For the text-containing cell, return its midpoint in (X, Y) coordinate format. 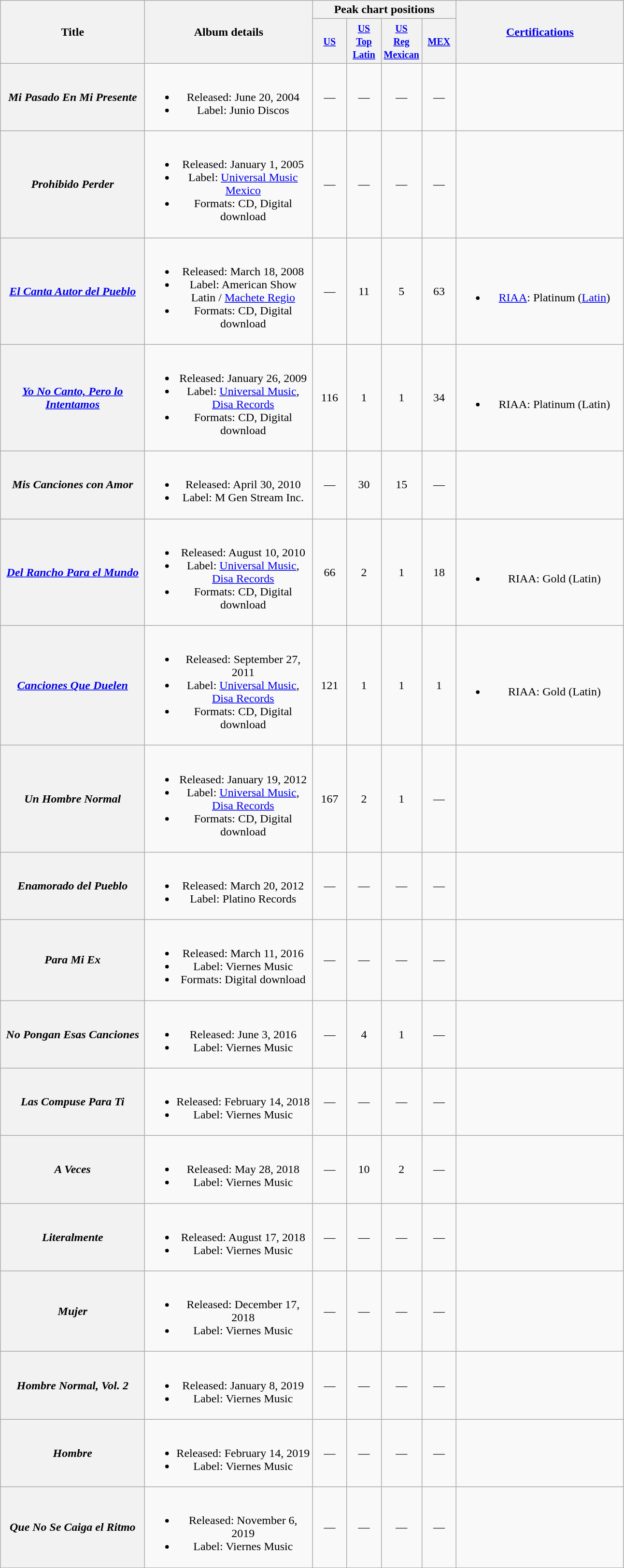
34 (439, 398)
Released: September 27, 2011Label: Universal Music, Disa RecordsFormats: CD, Digital download (229, 685)
Album details (229, 32)
Enamorado del Pueblo (72, 886)
USRegMexican (401, 41)
5 (401, 291)
Mi Pasado En Mi Presente (72, 97)
Literalmente (72, 1237)
Released: June 3, 2016Label: Viernes Music (229, 1034)
Prohibido Perder (72, 184)
15 (401, 485)
Released: January 8, 2019Label: Viernes Music (229, 1385)
A Veces (72, 1170)
Canciones Que Duelen (72, 685)
El Canta Autor del Pueblo (72, 291)
Released: March 18, 2008Label: American Show Latin / Machete RegioFormats: CD, Digital download (229, 291)
167 (329, 799)
Released: March 20, 2012Label: Platino Records (229, 886)
Released: January 1, 2005Label: Universal Music MexicoFormats: CD, Digital download (229, 184)
116 (329, 398)
Las Compuse Para Ti (72, 1102)
Released: August 10, 2010Label: Universal Music, Disa RecordsFormats: CD, Digital download (229, 572)
No Pongan Esas Canciones (72, 1034)
Hombre (72, 1453)
Released: January 26, 2009Label: Universal Music, Disa RecordsFormats: CD, Digital download (229, 398)
Peak chart positions (384, 10)
Certifications (540, 32)
10 (364, 1170)
Un Hombre Normal (72, 799)
Released: February 14, 2019Label: Viernes Music (229, 1453)
66 (329, 572)
63 (439, 291)
18 (439, 572)
Del Rancho Para el Mundo (72, 572)
4 (364, 1034)
Released: November 6, 2019Label: Viernes Music (229, 1527)
Hombre Normal, Vol. 2 (72, 1385)
Que No Se Caiga el Ritmo (72, 1527)
11 (364, 291)
30 (364, 485)
Para Mi Ex (72, 960)
Mis Canciones con Amor (72, 485)
Title (72, 32)
121 (329, 685)
Released: August 17, 2018Label: Viernes Music (229, 1237)
Released: April 30, 2010Label: M Gen Stream Inc. (229, 485)
Released: March 11, 2016Label: Viernes MusicFormats: Digital download (229, 960)
Released: June 20, 2004Label: Junio Discos (229, 97)
MEX (439, 41)
Released: May 28, 2018Label: Viernes Music (229, 1170)
USTop Latin (364, 41)
Released: January 19, 2012Label: Universal Music, Disa RecordsFormats: CD, Digital download (229, 799)
Released: December 17, 2018Label: Viernes Music (229, 1312)
Mujer (72, 1312)
Yo No Canto, Pero lo Intentamos (72, 398)
US (329, 41)
Released: February 14, 2018Label: Viernes Music (229, 1102)
